Extract the (X, Y) coordinate from the center of the cell holding the provided text.  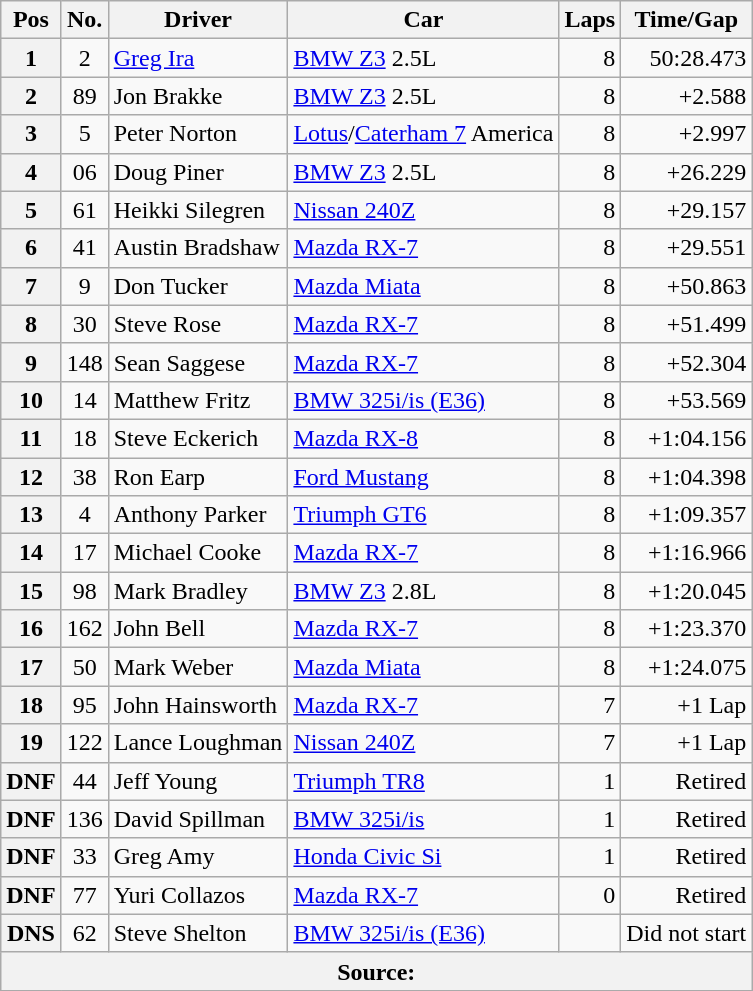
Did not start (686, 933)
David Spillman (198, 819)
Source: (376, 971)
Austin Bradshaw (198, 248)
Time/Gap (686, 20)
15 (31, 591)
+52.304 (686, 362)
Driver (198, 20)
Don Tucker (198, 286)
+26.229 (686, 172)
Ford Mustang (424, 477)
Steve Eckerich (198, 438)
BMW Z3 2.8L (424, 591)
6 (31, 248)
122 (84, 743)
Car (424, 20)
12 (31, 477)
+1:20.045 (686, 591)
06 (84, 172)
Anthony Parker (198, 515)
50:28.473 (686, 58)
John Bell (198, 629)
+1:09.357 (686, 515)
Yuri Collazos (198, 895)
Steve Shelton (198, 933)
Jon Brakke (198, 96)
89 (84, 96)
Lance Loughman (198, 743)
50 (84, 667)
44 (84, 781)
Pos (31, 20)
Doug Piner (198, 172)
10 (31, 400)
0 (590, 895)
No. (84, 20)
33 (84, 857)
Mark Bradley (198, 591)
162 (84, 629)
3 (31, 134)
148 (84, 362)
30 (84, 324)
+2.997 (686, 134)
77 (84, 895)
John Hainsworth (198, 705)
Mark Weber (198, 667)
+29.157 (686, 210)
16 (31, 629)
61 (84, 210)
Matthew Fritz (198, 400)
Laps (590, 20)
+1:04.156 (686, 438)
95 (84, 705)
Honda Civic Si (424, 857)
Ron Earp (198, 477)
+50.863 (686, 286)
+2.588 (686, 96)
Peter Norton (198, 134)
11 (31, 438)
Lotus/Caterham 7 America (424, 134)
19 (31, 743)
Michael Cooke (198, 553)
+53.569 (686, 400)
Heikki Silegren (198, 210)
41 (84, 248)
38 (84, 477)
+29.551 (686, 248)
62 (84, 933)
13 (31, 515)
Greg Ira (198, 58)
+1:23.370 (686, 629)
+51.499 (686, 324)
BMW 325i/is (424, 819)
Mazda RX-8 (424, 438)
98 (84, 591)
+1:24.075 (686, 667)
Triumph GT6 (424, 515)
Steve Rose (198, 324)
136 (84, 819)
Triumph TR8 (424, 781)
Greg Amy (198, 857)
Jeff Young (198, 781)
+1:04.398 (686, 477)
Sean Saggese (198, 362)
DNS (31, 933)
+1:16.966 (686, 553)
